Detect which cell encompasses the target text, then output its [x, y] center coordinate. 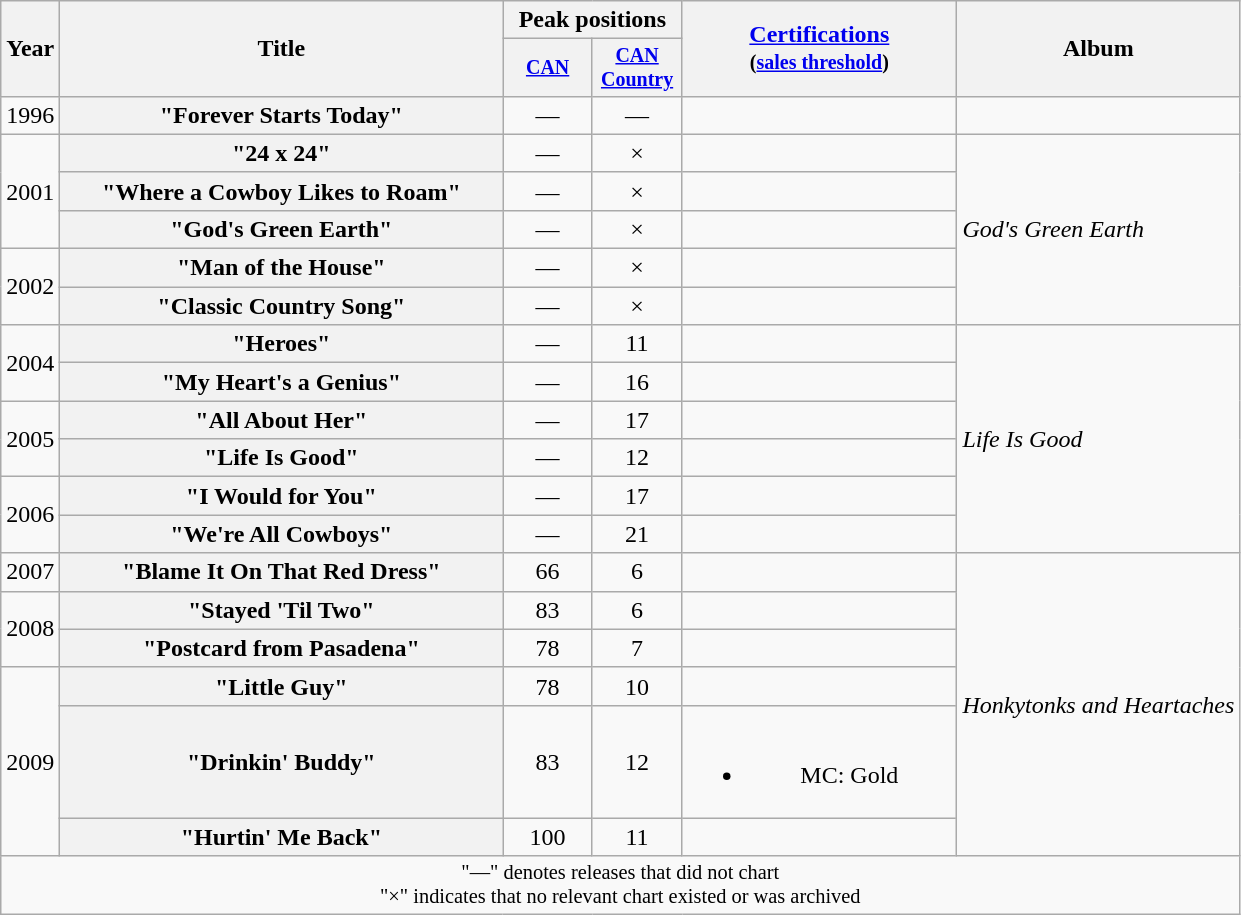
2005 [30, 439]
21 [636, 534]
"All About Her" [282, 420]
"Drinkin' Buddy" [282, 762]
"Life Is Good" [282, 458]
Peak positions [592, 20]
2002 [30, 287]
7 [636, 648]
Life Is Good [1098, 439]
2007 [30, 572]
2001 [30, 191]
MC: Gold [820, 762]
10 [636, 686]
2004 [30, 363]
CAN [548, 68]
"Little Guy" [282, 686]
"—" denotes releases that did not chart"×" indicates that no relevant chart existed or was archived [620, 885]
"We're All Cowboys" [282, 534]
2006 [30, 515]
Certifications(sales threshold) [820, 49]
God's Green Earth [1098, 229]
100 [548, 837]
16 [636, 382]
"God's Green Earth" [282, 229]
66 [548, 572]
"Man of the House" [282, 268]
"Hurtin' Me Back" [282, 837]
"Blame It On That Red Dress" [282, 572]
"Forever Starts Today" [282, 115]
2009 [30, 762]
"Classic Country Song" [282, 306]
"24 x 24" [282, 153]
Album [1098, 49]
"My Heart's a Genius" [282, 382]
Year [30, 49]
CAN Country [636, 68]
2008 [30, 629]
"I Would for You" [282, 496]
1996 [30, 115]
"Heroes" [282, 344]
"Where a Cowboy Likes to Roam" [282, 191]
"Stayed 'Til Two" [282, 610]
"Postcard from Pasadena" [282, 648]
Title [282, 49]
Honkytonks and Heartaches [1098, 704]
